Extract the (X, Y) coordinate from the center of the cell holding the provided text.  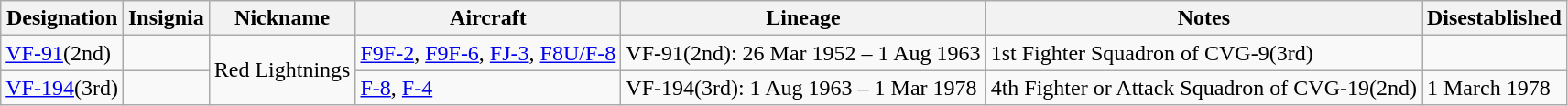
VF-91(2nd): 26 Mar 1952 – 1 Aug 1963 (803, 53)
VF-194(3rd) (62, 88)
Aircraft (488, 18)
Lineage (803, 18)
F9F-2, F9F-6, FJ-3, F8U/F-8 (488, 53)
Red Lightnings (282, 70)
Notes (1203, 18)
VF-91(2nd) (62, 53)
1st Fighter Squadron of CVG-9(3rd) (1203, 53)
4th Fighter or Attack Squadron of CVG-19(2nd) (1203, 88)
Disestablished (1494, 18)
Insignia (166, 18)
1 March 1978 (1494, 88)
Designation (62, 18)
Nickname (282, 18)
VF-194(3rd): 1 Aug 1963 – 1 Mar 1978 (803, 88)
F-8, F-4 (488, 88)
